Find where the given text appears and provide that cell's center as [X, Y] coordinate. 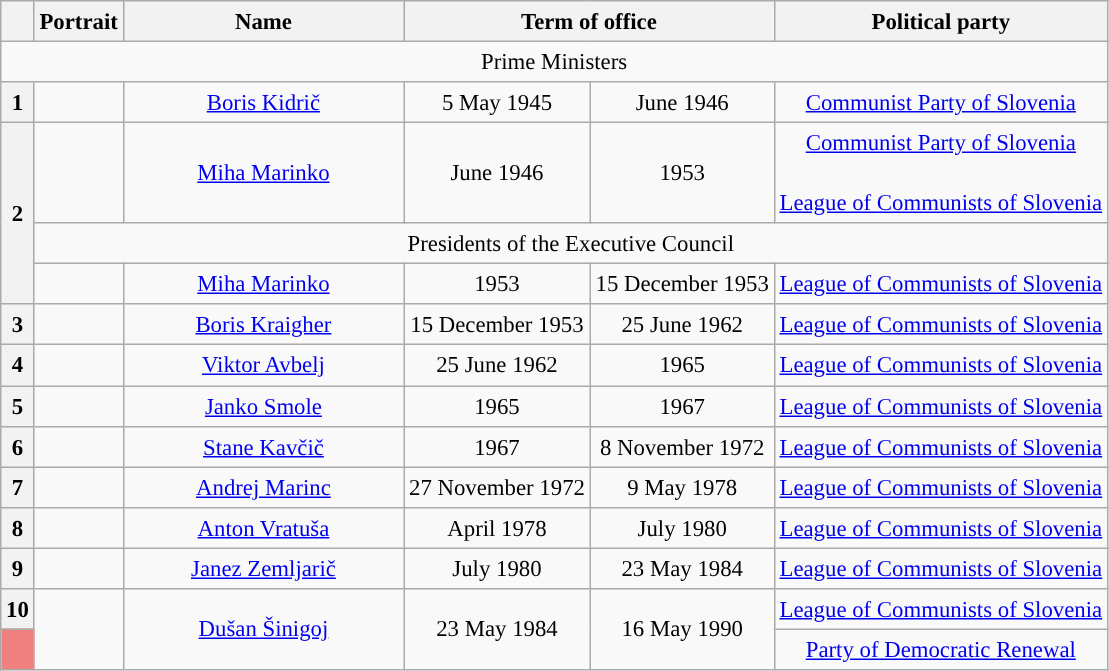
Term of office [589, 22]
Party of Democratic Renewal [940, 650]
Dušan Šinigoj [264, 630]
16 May 1990 [682, 630]
April 1978 [497, 528]
3 [18, 324]
Andrej Marinc [264, 488]
8 [18, 528]
4 [18, 366]
Communist Party of SloveniaLeague of Communists of Slovenia [940, 174]
Janko Smole [264, 406]
Anton Vratuša [264, 528]
Boris Kidrič [264, 102]
1 [18, 102]
10 [18, 610]
Presidents of the Executive Council [570, 244]
Viktor Avbelj [264, 366]
2 [18, 214]
9 [18, 568]
5 May 1945 [497, 102]
Stane Kavčič [264, 446]
Prime Ministers [554, 62]
9 May 1978 [682, 488]
Communist Party of Slovenia [940, 102]
Janez Zemljarič [264, 568]
Political party [940, 22]
6 [18, 446]
Name [264, 22]
Portrait [78, 22]
8 November 1972 [682, 446]
7 [18, 488]
27 November 1972 [497, 488]
Boris Kraigher [264, 324]
5 [18, 406]
